Identify which cell holds the provided text, then report its [X, Y] central coordinate. 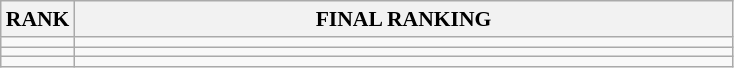
FINAL RANKING [403, 19]
RANK [38, 19]
